Search for the cell housing the specified text and yield its (x, y) center coordinate. 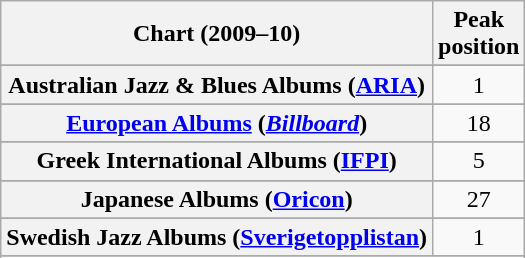
Swedish Jazz Albums (Sverigetopplistan) (217, 237)
Japanese Albums (Oricon) (217, 199)
Peakposition (479, 34)
Australian Jazz & Blues Albums (ARIA) (217, 85)
18 (479, 123)
Chart (2009–10) (217, 34)
27 (479, 199)
European Albums (Billboard) (217, 123)
5 (479, 161)
Greek International Albums (IFPI) (217, 161)
